Locate the cell with the specified text and output its [X, Y] center coordinate. 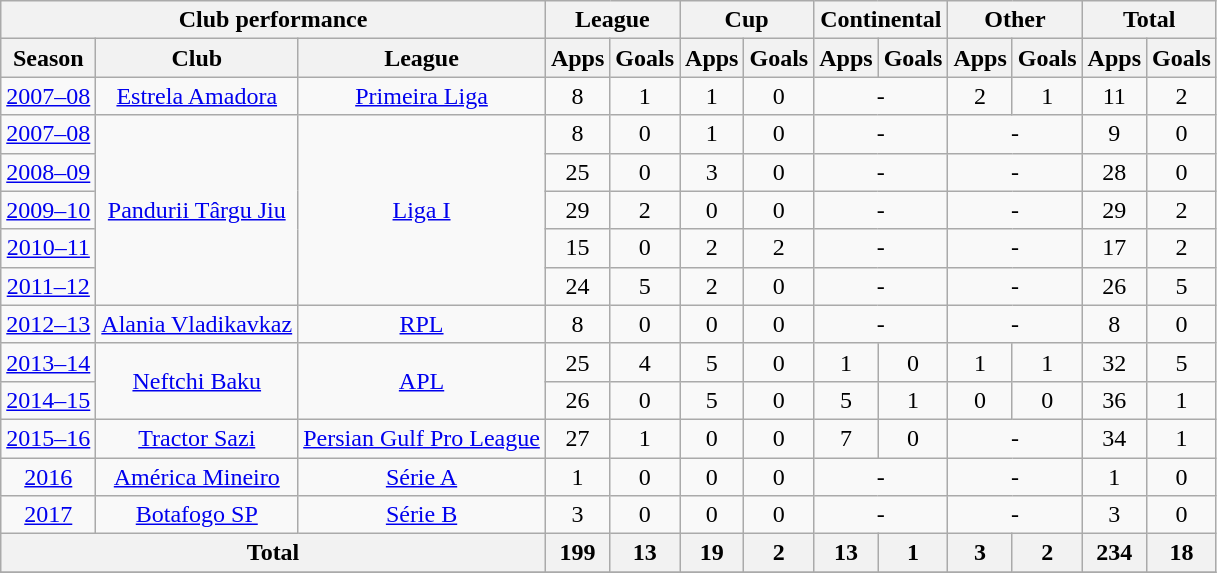
APL [422, 381]
Neftchi Baku [197, 381]
32 [1114, 362]
Liga I [422, 210]
Club [197, 58]
2012–13 [48, 324]
2008–09 [48, 172]
7 [846, 438]
Tractor Sazi [197, 438]
2010–11 [48, 248]
4 [645, 362]
11 [1114, 96]
2013–14 [48, 362]
Série B [422, 515]
Série A [422, 477]
199 [577, 553]
Club performance [274, 20]
19 [712, 553]
18 [1182, 553]
2011–12 [48, 286]
Persian Gulf Pro League [422, 438]
15 [577, 248]
28 [1114, 172]
Other [1015, 20]
América Mineiro [197, 477]
2017 [48, 515]
Season [48, 58]
Primeira Liga [422, 96]
Continental [881, 20]
2015–16 [48, 438]
2009–10 [48, 210]
24 [577, 286]
17 [1114, 248]
234 [1114, 553]
Alania Vladikavkaz [197, 324]
9 [1114, 134]
36 [1114, 400]
34 [1114, 438]
2014–15 [48, 400]
Estrela Amadora [197, 96]
Pandurii Târgu Jiu [197, 210]
RPL [422, 324]
Cup [747, 20]
2016 [48, 477]
Botafogo SP [197, 515]
27 [577, 438]
